Extract the [X, Y] coordinate from the center of the cell holding the provided text.  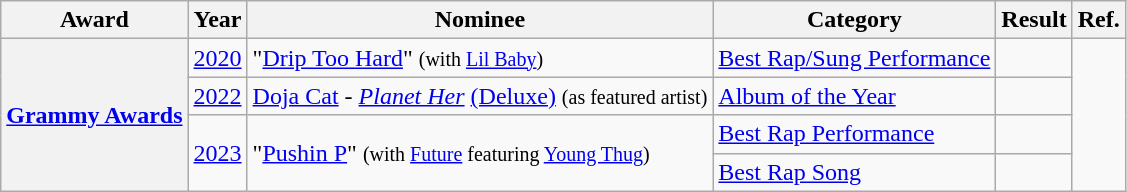
"Drip Too Hard" (with Lil Baby) [480, 58]
Nominee [480, 20]
Result [1034, 20]
2020 [218, 58]
Best Rap Song [854, 172]
Ref. [1098, 20]
Category [854, 20]
Best Rap Performance [854, 134]
Album of the Year [854, 96]
Grammy Awards [94, 115]
Best Rap/Sung Performance [854, 58]
2022 [218, 96]
2023 [218, 153]
Award [94, 20]
Year [218, 20]
Doja Cat - Planet Her (Deluxe) (as featured artist) [480, 96]
"Pushin P" (with Future featuring Young Thug) [480, 153]
